Identify which cell holds the provided text, then report its [X, Y] central coordinate. 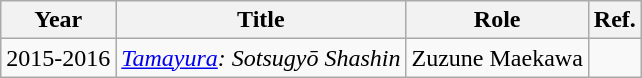
Zuzune Maekawa [497, 58]
Title [261, 20]
Year [58, 20]
Role [497, 20]
Ref. [614, 20]
2015-2016 [58, 58]
Tamayura: Sotsugyō Shashin [261, 58]
